Pinpoint the cell where the given text exists, returning its (X, Y) midpoint coordinate. 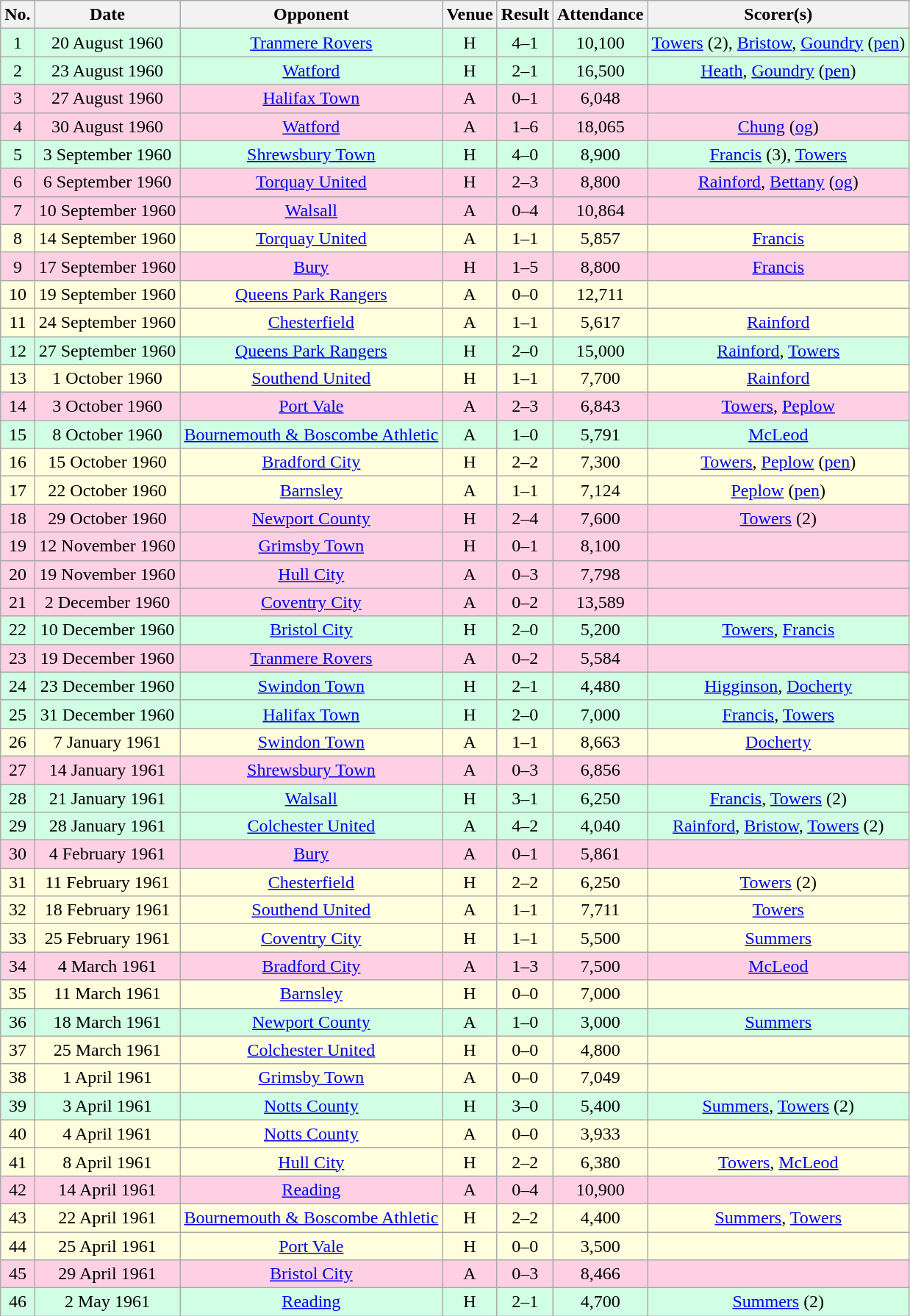
26 (18, 742)
3 October 1960 (107, 407)
42 (18, 1190)
17 (18, 490)
7,124 (600, 490)
10,100 (600, 43)
7,049 (600, 1078)
13,589 (600, 602)
Francis (3), Towers (778, 154)
3–1 (525, 798)
39 (18, 1106)
5,861 (600, 854)
4,040 (600, 826)
6 September 1960 (107, 182)
25 March 1961 (107, 1050)
6,048 (600, 99)
Date (107, 15)
22 October 1960 (107, 490)
36 (18, 1022)
Higginson, Docherty (778, 686)
3,933 (600, 1134)
44 (18, 1246)
7,711 (600, 910)
9 (18, 266)
Attendance (600, 15)
5,791 (600, 435)
Summers (2) (778, 1302)
20 August 1960 (107, 43)
8,100 (600, 546)
Summers, Towers (778, 1217)
6,856 (600, 770)
6,843 (600, 407)
18 February 1961 (107, 910)
4,700 (600, 1302)
15 (18, 435)
3,000 (600, 1022)
7,600 (600, 518)
19 November 1960 (107, 574)
8,466 (600, 1274)
12 (18, 351)
24 September 1960 (107, 322)
31 December 1960 (107, 714)
11 February 1961 (107, 882)
5,500 (600, 938)
29 October 1960 (107, 518)
17 September 1960 (107, 266)
41 (18, 1162)
1–5 (525, 266)
4–1 (525, 43)
1 (18, 43)
43 (18, 1217)
31 (18, 882)
16,500 (600, 71)
7,500 (600, 966)
2 (18, 71)
2 May 1961 (107, 1302)
Francis, Towers (2) (778, 798)
15 October 1960 (107, 462)
3–0 (525, 1106)
15,000 (600, 351)
Towers, Peplow (pen) (778, 462)
27 (18, 770)
3 September 1960 (107, 154)
1–3 (525, 966)
23 (18, 658)
Heath, Goundry (pen) (778, 71)
27 August 1960 (107, 99)
20 (18, 574)
22 (18, 630)
5,857 (600, 238)
Summers, Towers (2) (778, 1106)
18 March 1961 (107, 1022)
19 December 1960 (107, 658)
4,400 (600, 1217)
45 (18, 1274)
8,663 (600, 742)
Scorer(s) (778, 15)
14 (18, 407)
21 January 1961 (107, 798)
25 (18, 714)
8 (18, 238)
22 April 1961 (107, 1217)
30 August 1960 (107, 126)
25 April 1961 (107, 1246)
23 August 1960 (107, 71)
2–4 (525, 518)
7 (18, 210)
21 (18, 602)
14 April 1961 (107, 1190)
4 February 1961 (107, 854)
Towers, McLeod (778, 1162)
12,711 (600, 294)
5,584 (600, 658)
Peplow (pen) (778, 490)
Opponent (312, 15)
Rainford, Bristow, Towers (2) (778, 826)
Towers, Francis (778, 630)
Francis, Towers (778, 714)
14 September 1960 (107, 238)
6,380 (600, 1162)
4 (18, 126)
8 October 1960 (107, 435)
38 (18, 1078)
33 (18, 938)
Towers (2), Bristow, Goundry (pen) (778, 43)
6 (18, 182)
3,500 (600, 1246)
7,300 (600, 462)
1–6 (525, 126)
28 (18, 798)
5 (18, 154)
Towers (778, 910)
1 October 1960 (107, 379)
11 March 1961 (107, 994)
5,617 (600, 322)
10,864 (600, 210)
10 December 1960 (107, 630)
12 November 1960 (107, 546)
Chung (og) (778, 126)
2 December 1960 (107, 602)
4–2 (525, 826)
30 (18, 854)
27 September 1960 (107, 351)
24 (18, 686)
8,900 (600, 154)
8 April 1961 (107, 1162)
Result (525, 15)
19 (18, 546)
16 (18, 462)
23 December 1960 (107, 686)
32 (18, 910)
40 (18, 1134)
4,480 (600, 686)
19 September 1960 (107, 294)
4 April 1961 (107, 1134)
14 January 1961 (107, 770)
11 (18, 322)
Venue (470, 15)
5,400 (600, 1106)
34 (18, 966)
7 January 1961 (107, 742)
Towers, Peplow (778, 407)
13 (18, 379)
28 January 1961 (107, 826)
4–0 (525, 154)
1 April 1961 (107, 1078)
3 (18, 99)
4 March 1961 (107, 966)
Rainford, Towers (778, 351)
29 (18, 826)
46 (18, 1302)
Docherty (778, 742)
35 (18, 994)
5,200 (600, 630)
No. (18, 15)
37 (18, 1050)
18 (18, 518)
7,798 (600, 574)
4,800 (600, 1050)
10 September 1960 (107, 210)
25 February 1961 (107, 938)
7,700 (600, 379)
Rainford, Bettany (og) (778, 182)
18,065 (600, 126)
10,900 (600, 1190)
10 (18, 294)
3 April 1961 (107, 1106)
29 April 1961 (107, 1274)
